Determine the (X, Y) coordinate at the center of the cell enclosing the given text.  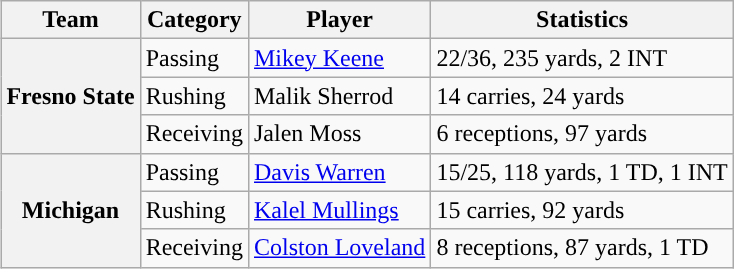
15/25, 118 yards, 1 TD, 1 INT (582, 172)
Fresno State (70, 96)
22/36, 235 yards, 2 INT (582, 58)
Jalen Moss (339, 134)
14 carries, 24 yards (582, 96)
Colston Loveland (339, 248)
Team (70, 20)
Kalel Mullings (339, 210)
6 receptions, 97 yards (582, 134)
Statistics (582, 20)
Davis Warren (339, 172)
Category (194, 20)
Mikey Keene (339, 58)
8 receptions, 87 yards, 1 TD (582, 248)
Malik Sherrod (339, 96)
Michigan (70, 210)
Player (339, 20)
15 carries, 92 yards (582, 210)
